Extract the (X, Y) coordinate from the center of the cell holding the provided text.  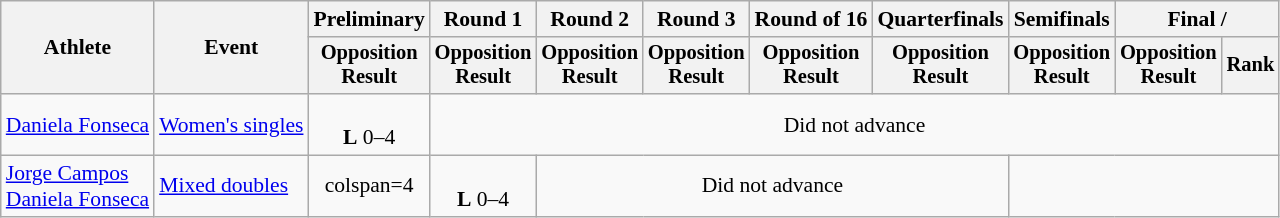
colspan=4 (370, 186)
Jorge CamposDaniela Fonseca (78, 186)
Athlete (78, 48)
Rank (1251, 66)
Round 1 (484, 19)
Semifinals (1062, 19)
Event (231, 48)
Women's singles (231, 124)
Daniela Fonseca (78, 124)
Final / (1197, 19)
Round of 16 (812, 19)
Mixed doubles (231, 186)
Round 3 (696, 19)
Preliminary (370, 19)
Round 2 (590, 19)
Quarterfinals (940, 19)
